Pinpoint the cell where the given text exists, returning its [X, Y] midpoint coordinate. 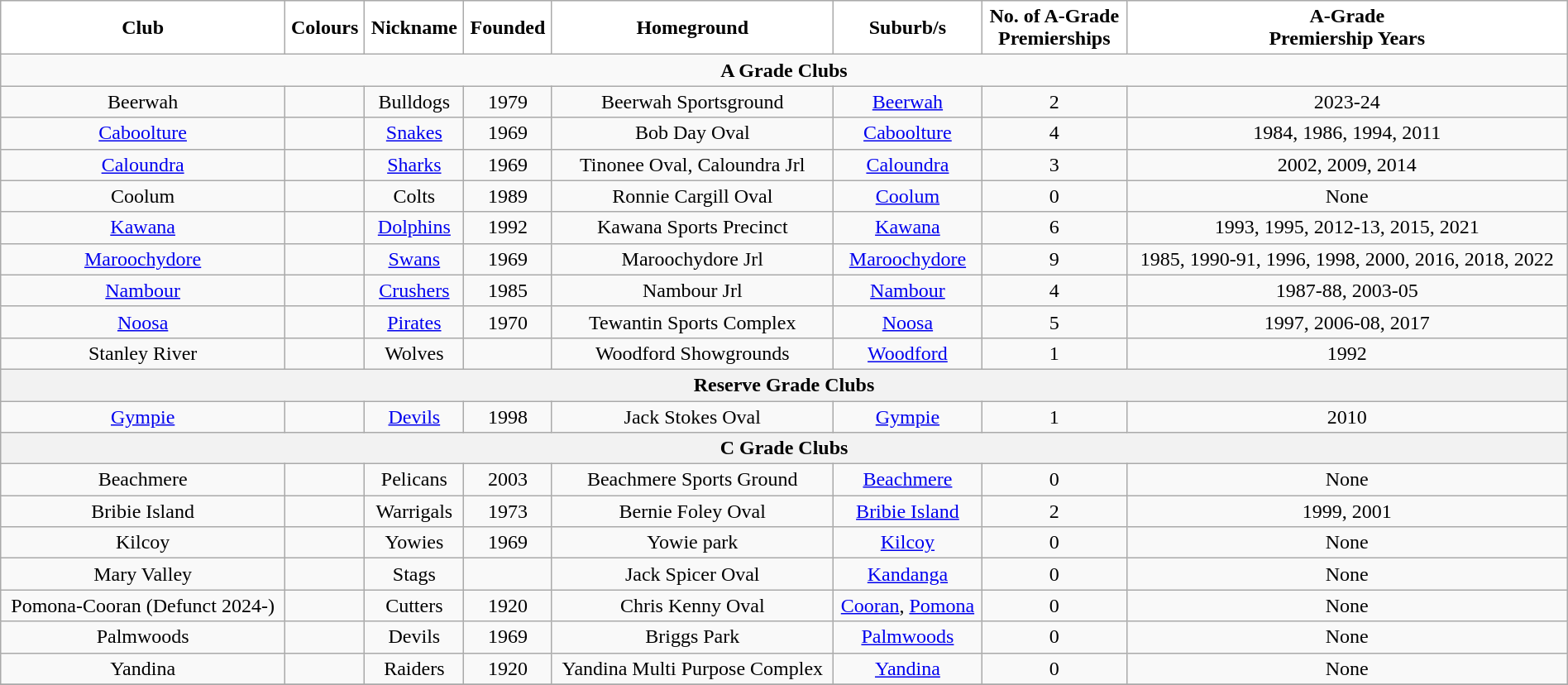
1985, 1990-91, 1996, 1998, 2000, 2016, 2018, 2022 [1346, 259]
Reserve Grade Clubs [784, 385]
Beachmere Sports Ground [693, 480]
1993, 1995, 2012-13, 2015, 2021 [1346, 228]
Stags [414, 574]
A Grade Clubs [784, 70]
Jack Spicer Oval [693, 574]
No. of A-GradePremierships [1054, 28]
6 [1054, 228]
Raiders [414, 668]
Pelicans [414, 480]
Homeground [693, 28]
Nickname [414, 28]
Colts [414, 196]
Founded [508, 28]
Tinonee Oval, Caloundra Jrl [693, 165]
Yandina Multi Purpose Complex [693, 668]
A-GradePremiership Years [1346, 28]
Woodford Showgrounds [693, 353]
Yowies [414, 543]
2010 [1346, 416]
Wolves [414, 353]
Chris Kenny Oval [693, 606]
9 [1054, 259]
Bob Day Oval [693, 133]
Briggs Park [693, 637]
Kawana Sports Precinct [693, 228]
Cooran, Pomona [908, 606]
Jack Stokes Oval [693, 416]
5 [1054, 322]
Snakes [414, 133]
Dolphins [414, 228]
1984, 1986, 1994, 2011 [1346, 133]
1998 [508, 416]
Swans [414, 259]
Maroochydore Jrl [693, 259]
Nambour Jrl [693, 290]
1989 [508, 196]
2023-24 [1346, 102]
C Grade Clubs [784, 448]
1973 [508, 511]
Club [143, 28]
Ronnie Cargill Oval [693, 196]
Bulldogs [414, 102]
Sharks [414, 165]
Pirates [414, 322]
1987-88, 2003-05 [1346, 290]
Suburb/s [908, 28]
Warrigals [414, 511]
Kandanga [908, 574]
Bernie Foley Oval [693, 511]
1999, 2001 [1346, 511]
Woodford [908, 353]
3 [1054, 165]
1970 [508, 322]
Tewantin Sports Complex [693, 322]
Yowie park [693, 543]
2002, 2009, 2014 [1346, 165]
1997, 2006-08, 2017 [1346, 322]
Pomona-Cooran (Defunct 2024-) [143, 606]
1985 [508, 290]
1979 [508, 102]
2003 [508, 480]
Crushers [414, 290]
Colours [325, 28]
Stanley River [143, 353]
Mary Valley [143, 574]
Cutters [414, 606]
Beerwah Sportsground [693, 102]
